For the text-containing cell, return its midpoint in (x, y) coordinate format. 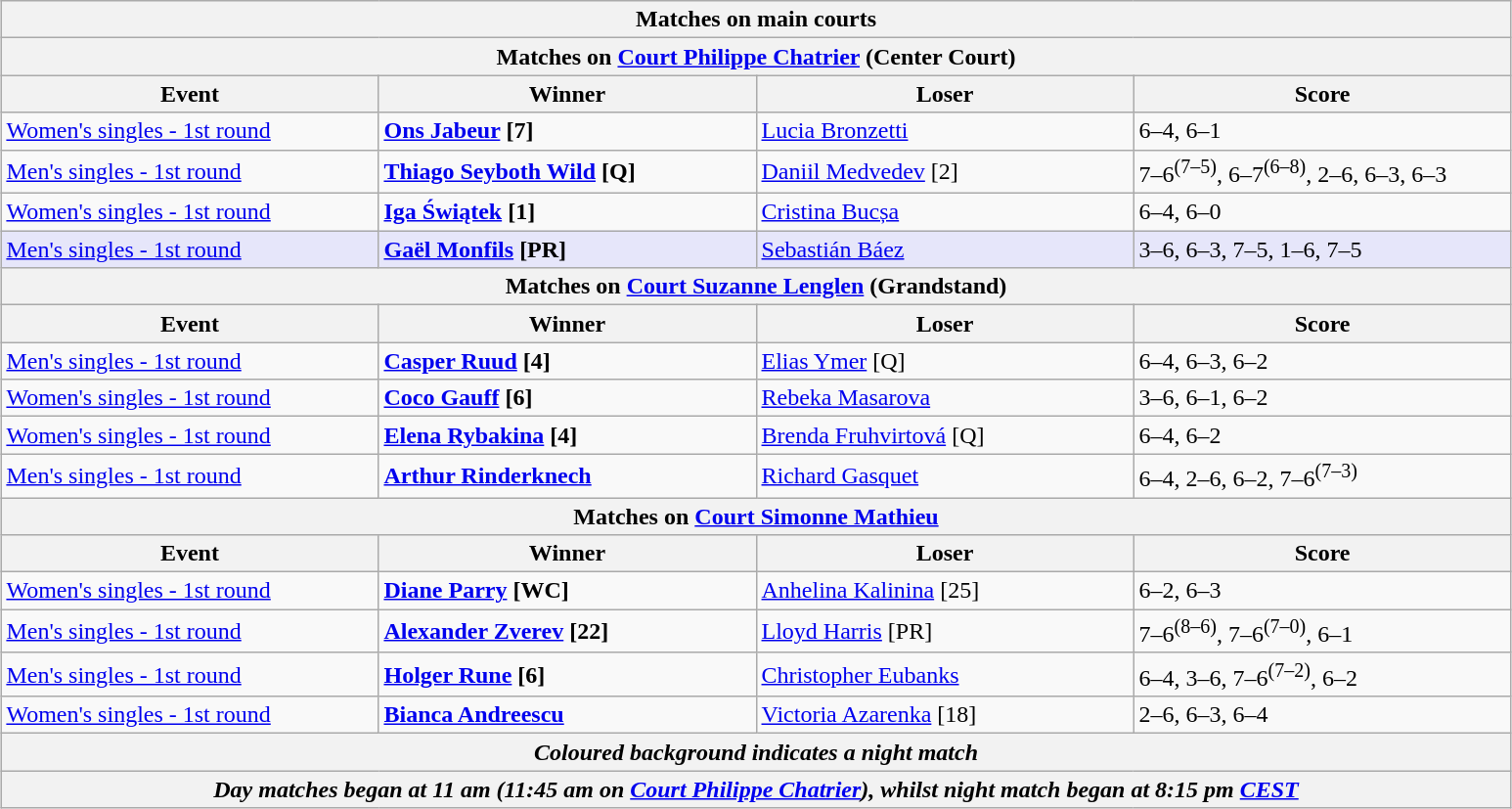
Thiago Seyboth Wild [Q] (567, 172)
Diane Parry [WC] (567, 591)
3–6, 6–1, 6–2 (1322, 398)
7–6(7–5), 6–7(6–8), 2–6, 6–3, 6–3 (1322, 172)
Casper Ruud [4] (567, 361)
Victoria Azarenka [18] (945, 715)
6–4, 2–6, 6–2, 7–6(7–3) (1322, 475)
Rebeka Masarova (945, 398)
Elena Rybakina [4] (567, 435)
Gaël Monfils [PR] (567, 249)
Cristina Bucșa (945, 212)
Coco Gauff [6] (567, 398)
6–4, 6–3, 6–2 (1322, 361)
Christopher Eubanks (945, 675)
3–6, 6–3, 7–5, 1–6, 7–5 (1322, 249)
Anhelina Kalinina [25] (945, 591)
Iga Świątek [1] (567, 212)
6–4, 6–0 (1322, 212)
Richard Gasquet (945, 475)
Matches on Court Suzanne Lenglen (Grandstand) (756, 287)
Brenda Fruhvirtová [Q] (945, 435)
Bianca Andreescu (567, 715)
Coloured background indicates a night match (756, 752)
Matches on Court Simonne Mathieu (756, 517)
Arthur Rinderknech (567, 475)
6–2, 6–3 (1322, 591)
Lloyd Harris [PR] (945, 632)
2–6, 6–3, 6–4 (1322, 715)
Day matches began at 11 am (11:45 am on Court Philippe Chatrier), whilst night match began at 8:15 pm CEST (756, 789)
Holger Rune [6] (567, 675)
7–6(8–6), 7–6(7–0), 6–1 (1322, 632)
Matches on main courts (756, 20)
6–4, 3–6, 7–6(7–2), 6–2 (1322, 675)
6–4, 6–2 (1322, 435)
Matches on Court Philippe Chatrier (Center Court) (756, 57)
Lucia Bronzetti (945, 131)
6–4, 6–1 (1322, 131)
Alexander Zverev [22] (567, 632)
Elias Ymer [Q] (945, 361)
Ons Jabeur [7] (567, 131)
Daniil Medvedev [2] (945, 172)
Sebastián Báez (945, 249)
